Output the (X, Y) coordinate of the center of the cell containing the given text.  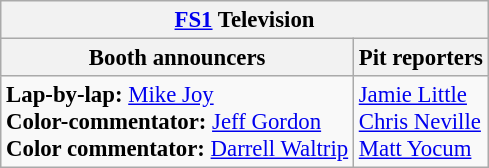
Jamie LittleChris NevilleMatt Yocum (420, 122)
Lap-by-lap: Mike Joy Color-commentator: Jeff Gordon Color commentator: Darrell Waltrip (178, 122)
Booth announcers (178, 58)
FS1 Television (245, 20)
Pit reporters (420, 58)
